Determine the (x, y) coordinate at the center of the cell enclosing the given text.  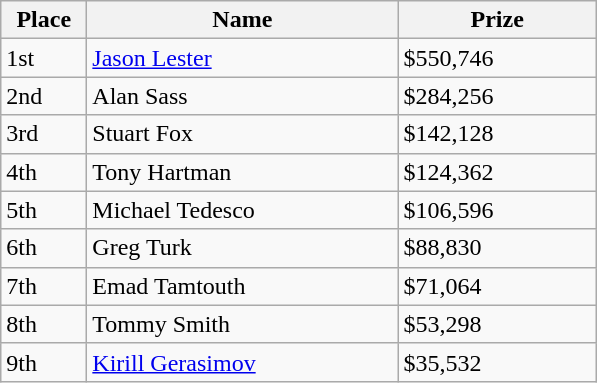
Tommy Smith (242, 324)
$142,128 (498, 134)
3rd (44, 134)
$550,746 (498, 58)
$88,830 (498, 248)
$106,596 (498, 210)
Michael Tedesco (242, 210)
Emad Tamtouth (242, 286)
5th (44, 210)
Stuart Fox (242, 134)
Jason Lester (242, 58)
1st (44, 58)
Alan Sass (242, 96)
Tony Hartman (242, 172)
Prize (498, 20)
Kirill Gerasimov (242, 362)
9th (44, 362)
6th (44, 248)
Name (242, 20)
Place (44, 20)
$53,298 (498, 324)
$71,064 (498, 286)
$124,362 (498, 172)
$35,532 (498, 362)
4th (44, 172)
$284,256 (498, 96)
Greg Turk (242, 248)
2nd (44, 96)
8th (44, 324)
7th (44, 286)
